Provide the (X, Y) coordinate of the cell's center where the given text is located.  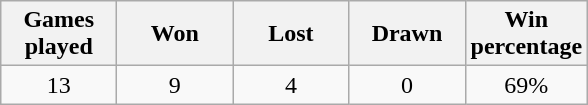
9 (175, 85)
13 (59, 85)
0 (407, 85)
Drawn (407, 34)
Win percentage (526, 34)
4 (291, 85)
69% (526, 85)
Lost (291, 34)
Won (175, 34)
Games played (59, 34)
